Detect which cell encompasses the target text, then output its (X, Y) center coordinate. 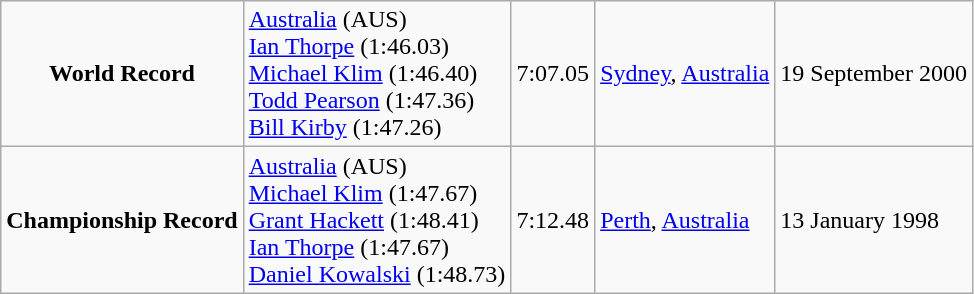
Sydney, Australia (685, 74)
Championship Record (122, 220)
13 January 1998 (874, 220)
Australia (AUS)Ian Thorpe (1:46.03)Michael Klim (1:46.40)Todd Pearson (1:47.36)Bill Kirby (1:47.26) (377, 74)
7:07.05 (553, 74)
Perth, Australia (685, 220)
19 September 2000 (874, 74)
World Record (122, 74)
7:12.48 (553, 220)
Australia (AUS) Michael Klim (1:47.67)Grant Hackett (1:48.41)Ian Thorpe (1:47.67)Daniel Kowalski (1:48.73) (377, 220)
